Locate the cell with the specified text and output its [X, Y] center coordinate. 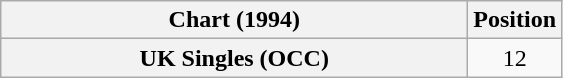
Position [515, 20]
Chart (1994) [234, 20]
12 [515, 58]
UK Singles (OCC) [234, 58]
